Capture the cell that displays the provided text and extract its (x, y) central coordinate. 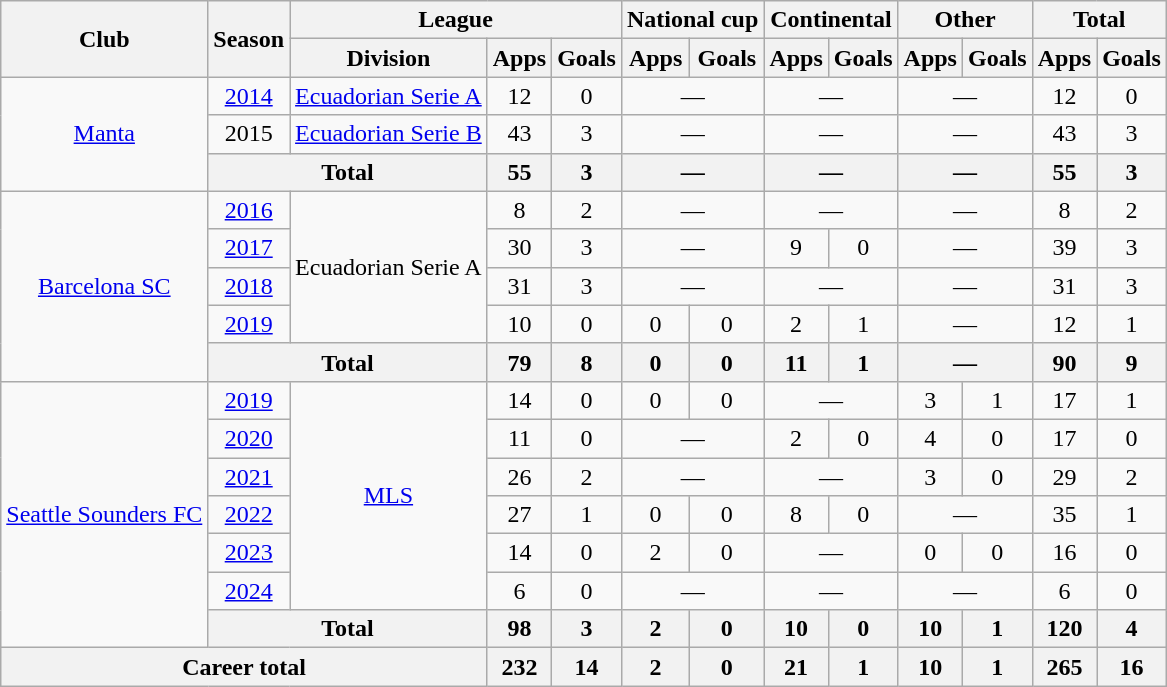
35 (1064, 515)
Seattle Sounders FC (104, 514)
Season (249, 39)
39 (1064, 248)
Other (965, 20)
2024 (249, 591)
League (456, 20)
90 (1064, 362)
Barcelona SC (104, 286)
26 (519, 477)
120 (1064, 629)
Career total (244, 667)
27 (519, 515)
2022 (249, 515)
2018 (249, 286)
Continental (831, 20)
Club (104, 39)
National cup (692, 20)
98 (519, 629)
2014 (249, 96)
30 (519, 248)
29 (1064, 477)
2021 (249, 477)
2020 (249, 438)
Division (389, 58)
MLS (389, 495)
2017 (249, 248)
2023 (249, 553)
Ecuadorian Serie B (389, 134)
2016 (249, 210)
2015 (249, 134)
79 (519, 362)
21 (796, 667)
Manta (104, 134)
265 (1064, 667)
232 (519, 667)
